Return (X, Y) of the center of cell containing provided text 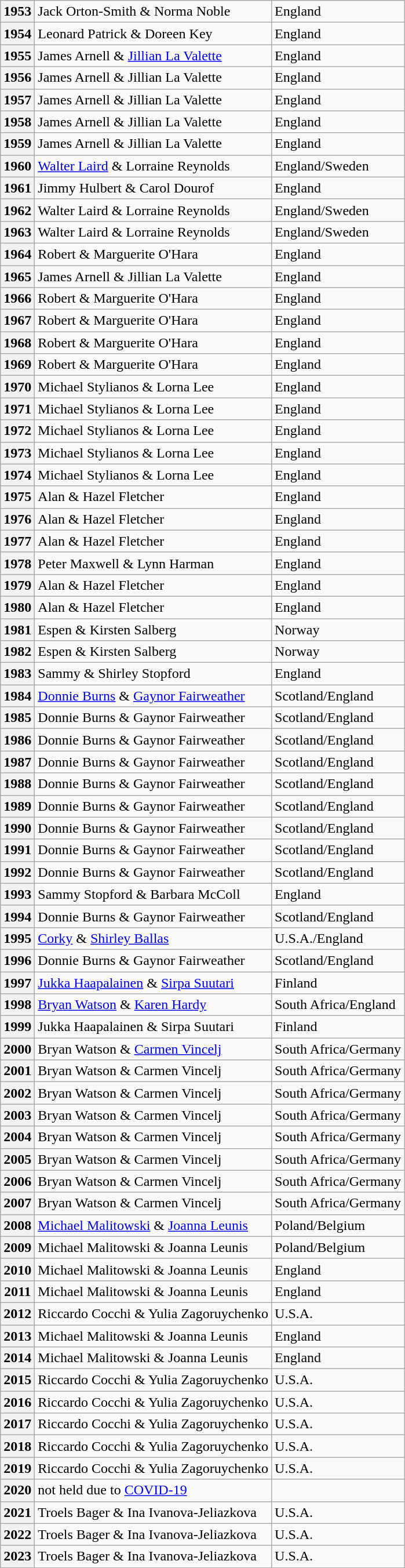
1991 (17, 850)
2002 (17, 1093)
South Africa/England (338, 1005)
1984 (17, 696)
2020 (17, 1490)
Bryan Watson & Karen Hardy (153, 1005)
2015 (17, 1380)
2011 (17, 1291)
1963 (17, 232)
1982 (17, 652)
2007 (17, 1203)
1998 (17, 1005)
2021 (17, 1512)
1954 (17, 34)
1988 (17, 784)
2009 (17, 1247)
1960 (17, 166)
1958 (17, 122)
2008 (17, 1225)
1981 (17, 629)
1956 (17, 78)
1976 (17, 519)
1971 (17, 409)
1966 (17, 299)
2022 (17, 1534)
1975 (17, 497)
1987 (17, 762)
1955 (17, 56)
1994 (17, 916)
1973 (17, 453)
1992 (17, 872)
2012 (17, 1313)
2003 (17, 1115)
1972 (17, 431)
2013 (17, 1335)
2005 (17, 1159)
1962 (17, 210)
1977 (17, 541)
1989 (17, 806)
1986 (17, 740)
2001 (17, 1071)
1959 (17, 144)
2006 (17, 1181)
Sammy Stopford & Barbara McColl (153, 894)
2019 (17, 1468)
1985 (17, 718)
2010 (17, 1269)
2017 (17, 1424)
Corky & Shirley Ballas (153, 938)
1980 (17, 607)
1964 (17, 254)
1968 (17, 343)
1969 (17, 365)
1953 (17, 12)
2014 (17, 1358)
Peter Maxwell & Lynn Harman (153, 563)
1983 (17, 674)
1999 (17, 1027)
1978 (17, 563)
1970 (17, 387)
Jimmy Hulbert & Carol Dourof (153, 188)
2000 (17, 1049)
2018 (17, 1446)
1979 (17, 585)
Sammy & Shirley Stopford (153, 674)
2004 (17, 1137)
2023 (17, 1556)
1965 (17, 277)
not held due to COVID-19 (153, 1490)
1961 (17, 188)
1957 (17, 100)
1974 (17, 475)
1993 (17, 894)
Jack Orton-Smith & Norma Noble (153, 12)
Leonard Patrick & Doreen Key (153, 34)
2016 (17, 1402)
U.S.A./England (338, 938)
1995 (17, 938)
1996 (17, 960)
1990 (17, 828)
1967 (17, 321)
1997 (17, 983)
